Scan for the cell matching the given text and deliver its (X, Y) coordinate at center. 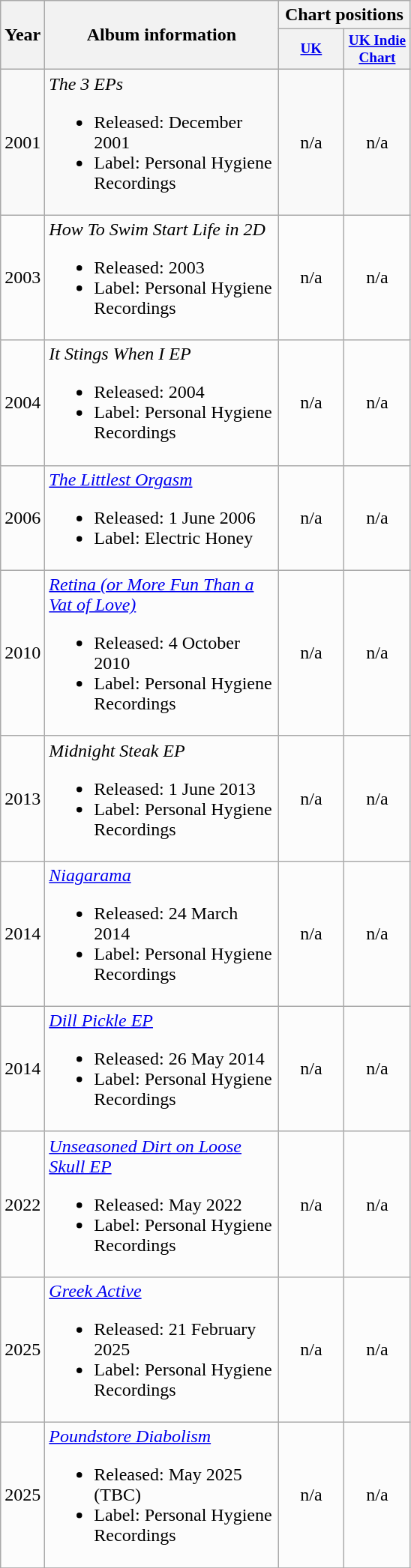
2004 (22, 403)
2006 (22, 518)
2010 (22, 653)
Year (22, 35)
UK Indie Chart (377, 49)
Midnight Steak EPReleased: 1 June 2013Label: Personal Hygiene Recordings (162, 799)
How To Swim Start Life in 2DReleased: 2003Label: Personal Hygiene Recordings (162, 277)
UK (311, 49)
It Stings When I EPReleased: 2004Label: Personal Hygiene Recordings (162, 403)
Greek ActiveReleased: 21 February 2025Label: Personal Hygiene Recordings (162, 1350)
2022 (22, 1204)
Album information (162, 35)
The Littlest OrgasmReleased: 1 June 2006Label: Electric Honey (162, 518)
Poundstore DiabolismReleased: May 2025 (TBC)Label: Personal Hygiene Recordings (162, 1495)
2001 (22, 142)
Unseasoned Dirt on Loose Skull EPReleased: May 2022Label: Personal Hygiene Recordings (162, 1204)
The 3 EPsReleased: December 2001Label: Personal Hygiene Recordings (162, 142)
Retina (or More Fun Than a Vat of Love)Released: 4 October 2010Label: Personal Hygiene Recordings (162, 653)
2013 (22, 799)
Chart positions (344, 15)
2003 (22, 277)
NiagaramaReleased: 24 March 2014Label: Personal Hygiene Recordings (162, 933)
Dill Pickle EPReleased: 26 May 2014Label: Personal Hygiene Recordings (162, 1068)
